Locate the cell with the specified text and output its [x, y] center coordinate. 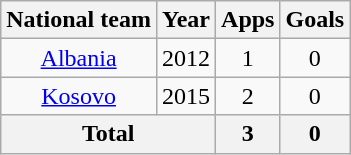
2015 [186, 96]
Year [186, 20]
1 [248, 58]
Apps [248, 20]
National team [79, 20]
Albania [79, 58]
Total [108, 134]
3 [248, 134]
Kosovo [79, 96]
Goals [315, 20]
2012 [186, 58]
2 [248, 96]
